Locate the cell with the specified text and output its (X, Y) center coordinate. 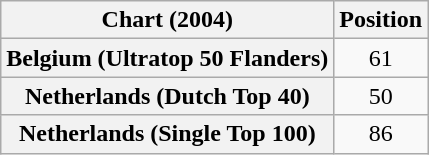
Belgium (Ultratop 50 Flanders) (168, 58)
Chart (2004) (168, 20)
86 (381, 134)
Netherlands (Dutch Top 40) (168, 96)
Position (381, 20)
61 (381, 58)
Netherlands (Single Top 100) (168, 134)
50 (381, 96)
